Identify which cell holds the provided text, then report its [x, y] central coordinate. 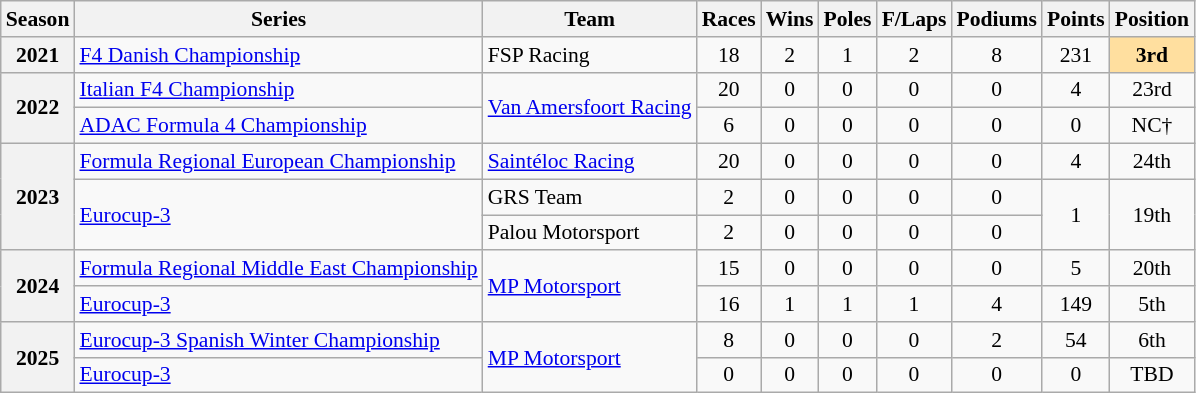
FSP Racing [590, 55]
Position [1152, 19]
Saintéloc Racing [590, 162]
Van Amersfoort Racing [590, 108]
Team [590, 19]
24th [1152, 162]
Poles [847, 19]
ADAC Formula 4 Championship [278, 126]
18 [729, 55]
149 [1076, 304]
Eurocup-3 Spanish Winter Championship [278, 340]
Podiums [996, 19]
2023 [38, 198]
5th [1152, 304]
Season [38, 19]
2022 [38, 108]
2024 [38, 286]
Italian F4 Championship [278, 90]
231 [1076, 55]
5 [1076, 269]
Points [1076, 19]
F4 Danish Championship [278, 55]
TBD [1152, 375]
16 [729, 304]
15 [729, 269]
3rd [1152, 55]
F/Laps [914, 19]
54 [1076, 340]
23rd [1152, 90]
GRS Team [590, 197]
NC† [1152, 126]
Formula Regional Middle East Championship [278, 269]
Races [729, 19]
20th [1152, 269]
Formula Regional European Championship [278, 162]
Series [278, 19]
Palou Motorsport [590, 233]
Wins [790, 19]
2021 [38, 55]
2025 [38, 358]
6 [729, 126]
6th [1152, 340]
19th [1152, 214]
